Extract the (X, Y) coordinate from the center of the cell holding the provided text.  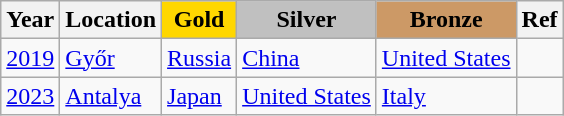
2019 (30, 58)
Gold (200, 20)
Italy (446, 96)
Location (111, 20)
Russia (200, 58)
China (307, 58)
Ref (540, 20)
Győr (111, 58)
Japan (200, 96)
2023 (30, 96)
Silver (307, 20)
Year (30, 20)
Antalya (111, 96)
Bronze (446, 20)
